Return [x, y] of the center of cell containing provided text 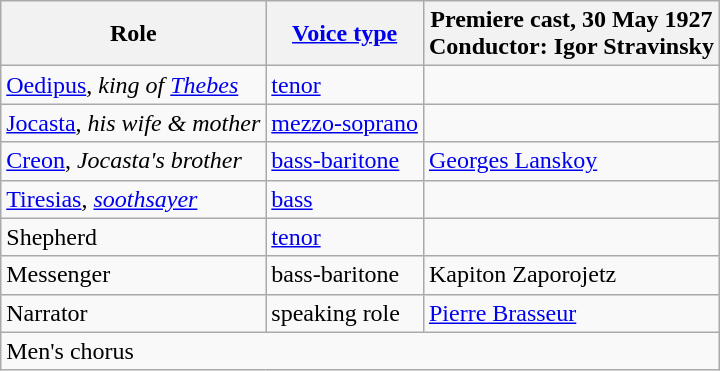
Tiresias, soothsayer [134, 199]
Kapiton Zaporojetz [571, 275]
speaking role [345, 313]
Premiere cast, 30 May 1927Conductor: Igor Stravinsky [571, 34]
mezzo-soprano [345, 123]
Shepherd [134, 237]
Messenger [134, 275]
Voice type [345, 34]
Oedipus, king of Thebes [134, 85]
Narrator [134, 313]
Men's chorus [360, 351]
bass [345, 199]
Creon, Jocasta's brother [134, 161]
Jocasta, his wife & mother [134, 123]
Pierre Brasseur [571, 313]
Role [134, 34]
Georges Lanskoy [571, 161]
